Find where the given text appears and provide that cell's center as [x, y] coordinate. 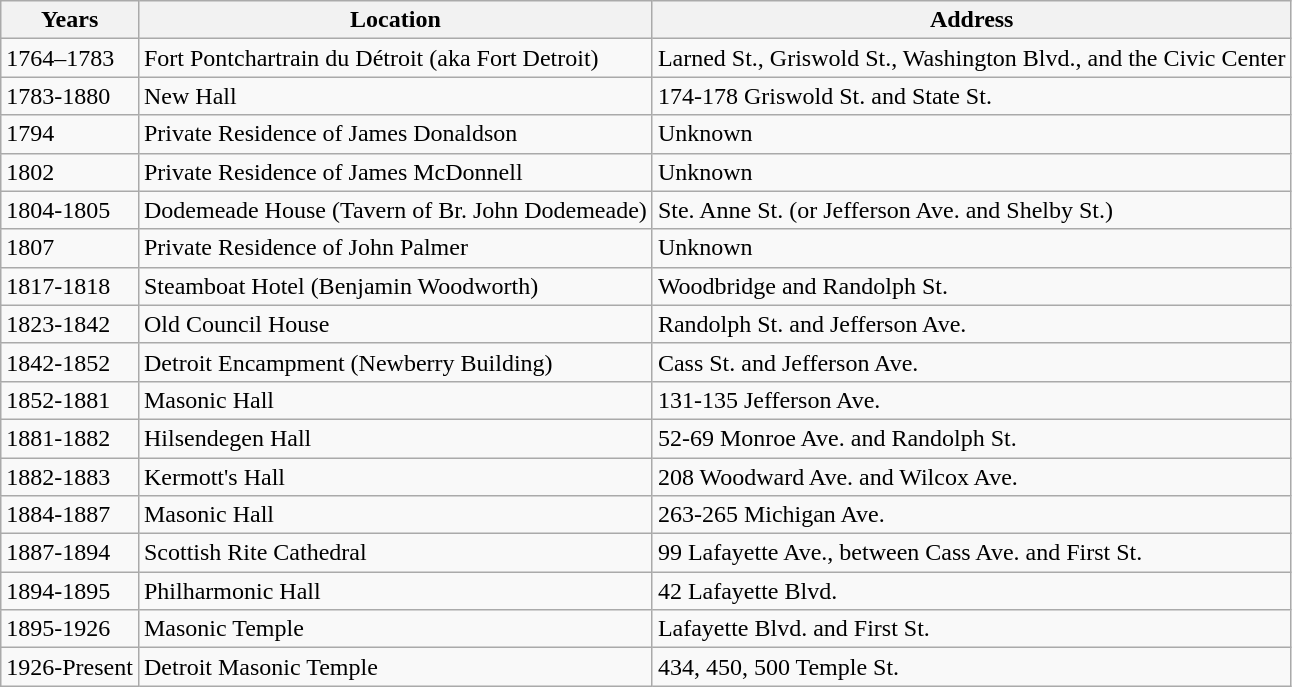
1764–1783 [70, 58]
Cass St. and Jefferson Ave. [972, 362]
1804-1805 [70, 210]
Philharmonic Hall [395, 591]
Years [70, 20]
1823-1842 [70, 324]
Private Residence of James McDonnell [395, 172]
1783-1880 [70, 96]
Dodemeade House (Tavern of Br. John Dodemeade) [395, 210]
1852-1881 [70, 400]
1894-1895 [70, 591]
1926-Present [70, 667]
Hilsendegen Hall [395, 438]
1884-1887 [70, 515]
434, 450, 500 Temple St. [972, 667]
Old Council House [395, 324]
Private Residence of John Palmer [395, 248]
Woodbridge and Randolph St. [972, 286]
Scottish Rite Cathedral [395, 553]
1887-1894 [70, 553]
1817-1818 [70, 286]
Steamboat Hotel (Benjamin Woodworth) [395, 286]
Address [972, 20]
Lafayette Blvd. and First St. [972, 629]
Larned St., Griswold St., Washington Blvd., and the Civic Center [972, 58]
131-135 Jefferson Ave. [972, 400]
1794 [70, 134]
174-178 Griswold St. and State St. [972, 96]
263-265 Michigan Ave. [972, 515]
1895-1926 [70, 629]
Private Residence of James Donaldson [395, 134]
Detroit Masonic Temple [395, 667]
1842-1852 [70, 362]
Kermott's Hall [395, 477]
Randolph St. and Jefferson Ave. [972, 324]
208 Woodward Ave. and Wilcox Ave. [972, 477]
1881-1882 [70, 438]
New Hall [395, 96]
Location [395, 20]
1882-1883 [70, 477]
52-69 Monroe Ave. and Randolph St. [972, 438]
1807 [70, 248]
42 Lafayette Blvd. [972, 591]
Masonic Temple [395, 629]
Ste. Anne St. (or Jefferson Ave. and Shelby St.) [972, 210]
99 Lafayette Ave., between Cass Ave. and First St. [972, 553]
Fort Pontchartrain du Détroit (aka Fort Detroit) [395, 58]
1802 [70, 172]
Detroit Encampment (Newberry Building) [395, 362]
